Return the [X, Y] coordinate for the center point of the cell that contains the specified text.  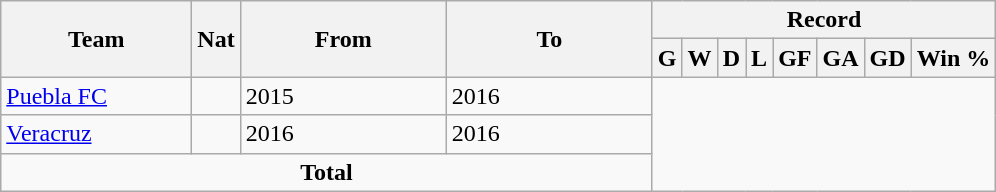
Puebla FC [96, 96]
Veracruz [96, 134]
GD [888, 58]
Record [824, 20]
GA [840, 58]
From [343, 39]
Total [327, 172]
Nat [216, 39]
Team [96, 39]
GF [795, 58]
To [549, 39]
W [700, 58]
L [760, 58]
2015 [343, 96]
D [731, 58]
G [667, 58]
Win % [954, 58]
